Identify which cell holds the provided text, then report its (x, y) central coordinate. 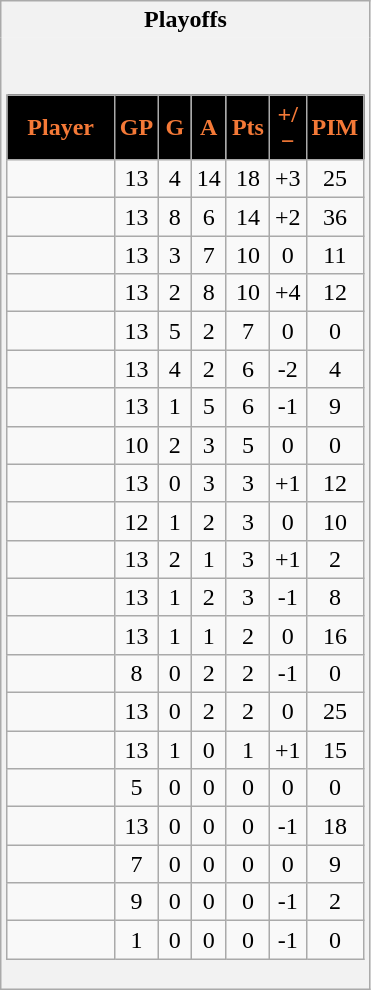
+2 (288, 217)
36 (335, 217)
G (175, 128)
Playoffs (186, 20)
Pts (248, 128)
+4 (288, 293)
15 (335, 750)
+/− (288, 128)
PIM (335, 128)
+3 (288, 179)
Player (60, 128)
GP (136, 128)
-2 (288, 369)
16 (335, 635)
11 (335, 255)
A (208, 128)
